Find where the given text appears and provide that cell's center as (X, Y) coordinate. 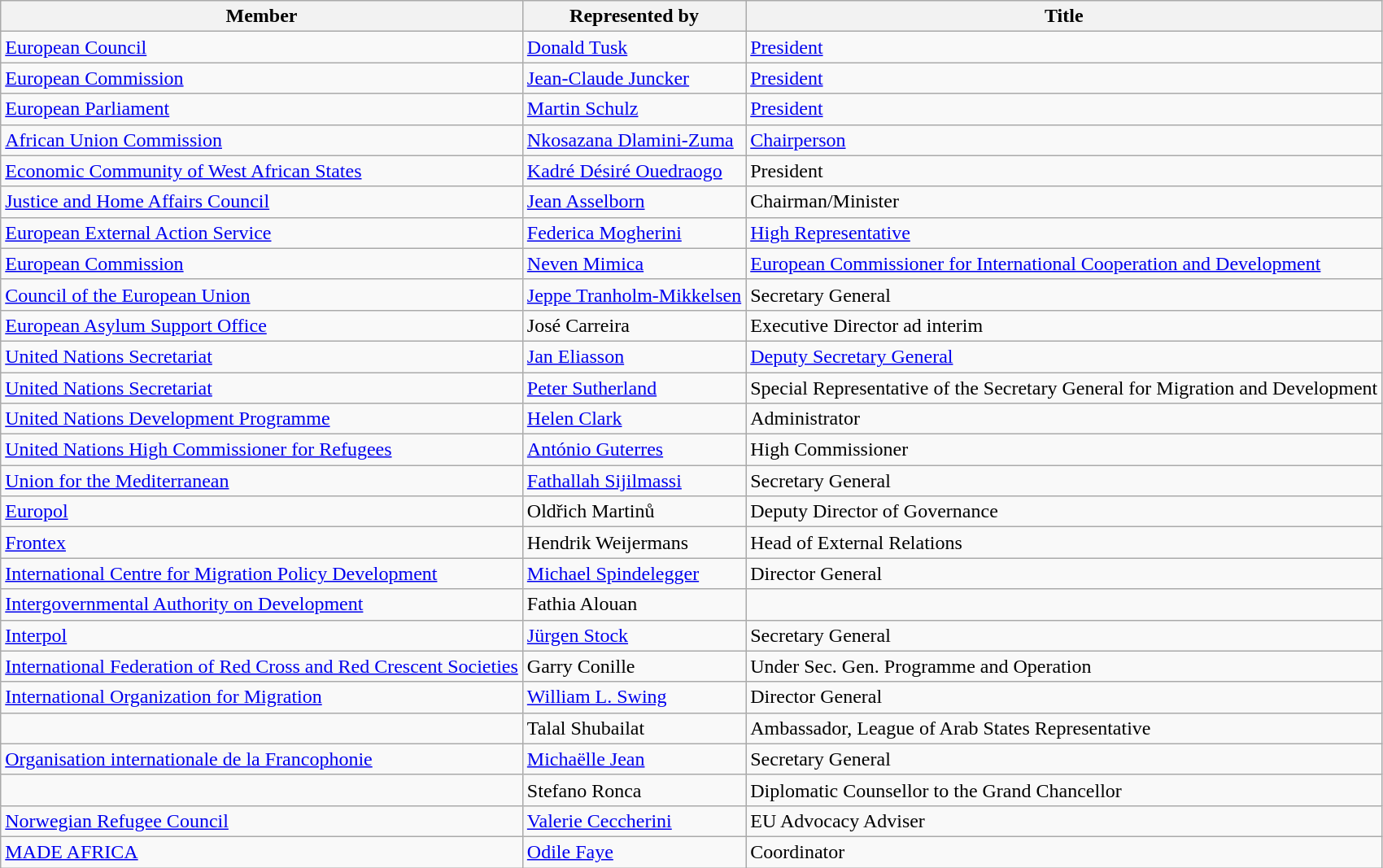
Under Sec. Gen. Programme and Operation (1064, 666)
António Guterres (634, 450)
Jeppe Tranholm-Mikkelsen (634, 294)
Executive Director ad interim (1064, 325)
Frontex (262, 543)
Hendrik Weijermans (634, 543)
Represented by (634, 16)
Deputy Secretary General (1064, 356)
European Council (262, 47)
Neven Mimica (634, 264)
Jean Asselborn (634, 202)
Peter Sutherland (634, 388)
African Union Commission (262, 140)
European Parliament (262, 109)
Intergovernmental Authority on Development (262, 604)
Union for the Mediterranean (262, 481)
Title (1064, 16)
Europol (262, 512)
European Commissioner for International Cooperation and Development (1064, 264)
Administrator (1064, 419)
Special Representative of the Secretary General for Migration and Development (1064, 388)
United Nations Development Programme (262, 419)
Michael Spindelegger (634, 574)
Oldřich Martinů (634, 512)
Garry Conille (634, 666)
Member (262, 16)
Fathia Alouan (634, 604)
High Commissioner (1064, 450)
High Representative (1064, 233)
Stefano Ronca (634, 790)
International Organization for Migration (262, 697)
EU Advocacy Adviser (1064, 821)
Chairman/Minister (1064, 202)
Jürgen Stock (634, 635)
William L. Swing (634, 697)
Helen Clark (634, 419)
International Federation of Red Cross and Red Crescent Societies (262, 666)
Economic Community of West African States (262, 171)
International Centre for Migration Policy Development (262, 574)
United Nations High Commissioner for Refugees (262, 450)
Odile Faye (634, 852)
Donald Tusk (634, 47)
Federica Mogherini (634, 233)
Deputy Director of Governance (1064, 512)
Talal Shubailat (634, 728)
Chairperson (1064, 140)
Organisation internationale de la Francophonie (262, 759)
European External Action Service (262, 233)
Fathallah Sijilmassi (634, 481)
Jean-Claude Juncker (634, 78)
Norwegian Refugee Council (262, 821)
Diplomatic Counsellor to the Grand Chancellor (1064, 790)
Interpol (262, 635)
Michaëlle Jean (634, 759)
Nkosazana Dlamini-Zuma (634, 140)
José Carreira (634, 325)
Jan Eliasson (634, 356)
European Asylum Support Office (262, 325)
Coordinator (1064, 852)
Martin Schulz (634, 109)
Valerie Ceccherini (634, 821)
Head of External Relations (1064, 543)
MADE AFRICA (262, 852)
Kadré Désiré Ouedraogo (634, 171)
Council of the European Union (262, 294)
Justice and Home Affairs Council (262, 202)
Ambassador, League of Arab States Representative (1064, 728)
